Return the (X, Y) coordinate for the center point of the cell that contains the specified text.  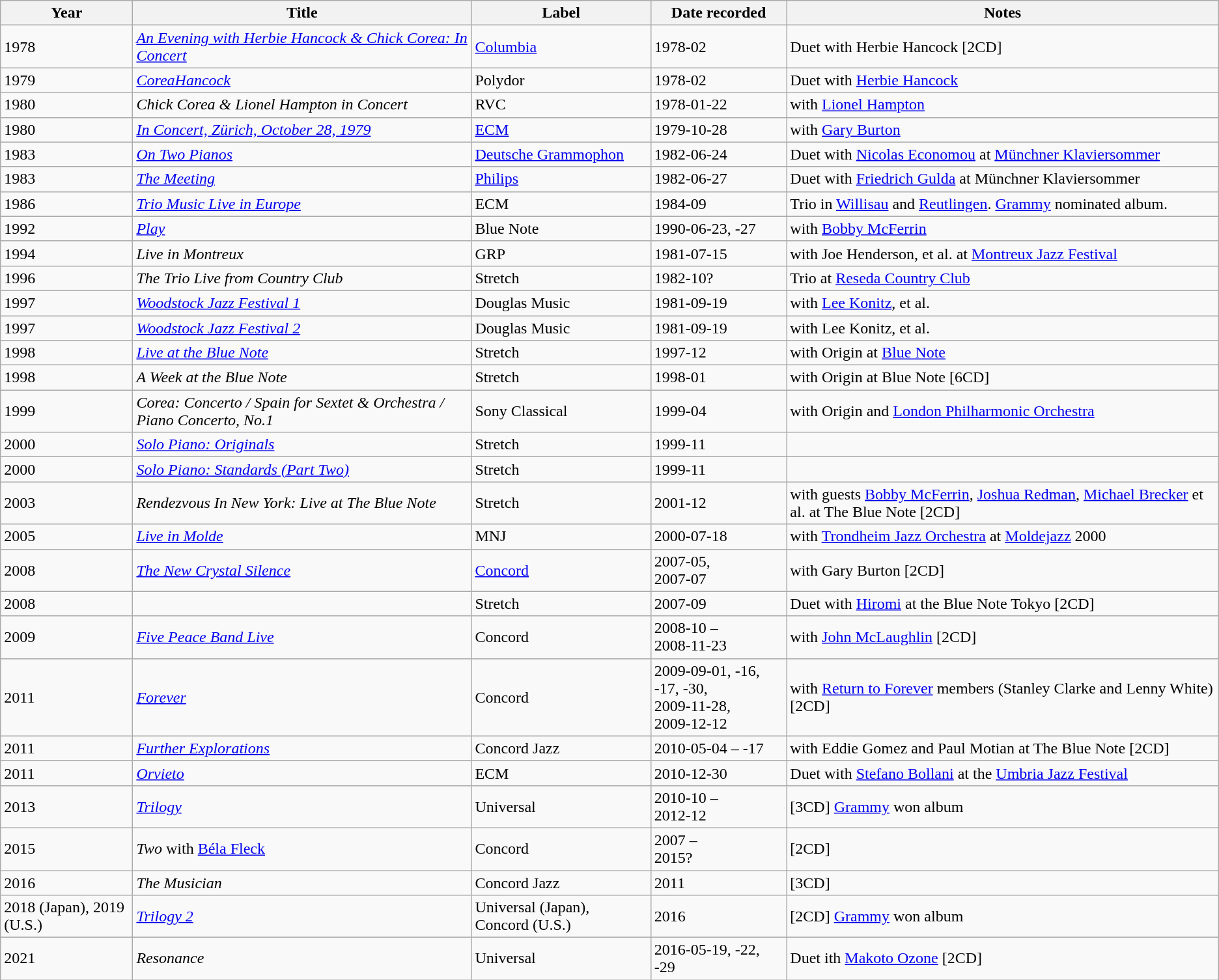
[2CD] (1003, 849)
1982-06-27 (719, 179)
with Origin at Blue Note (1003, 353)
Trio at Reseda Country Club (1003, 278)
Trilogy 2 (302, 917)
2016-05-19, -22, -29 (719, 959)
1986 (66, 204)
The Musician (302, 882)
2007-09 (719, 604)
Chick Corea & Lionel Hampton in Concert (302, 105)
Resonance (302, 959)
Further Explorations (302, 748)
[2CD] Grammy won album (1003, 917)
with Eddie Gomez and Paul Motian at The Blue Note [2CD] (1003, 748)
Notes (1003, 13)
Play (302, 229)
2021 (66, 959)
GRP (561, 253)
2013 (66, 806)
1978-01-22 (719, 105)
1982-10? (719, 278)
In Concert, Zürich, October 28, 1979 (302, 130)
with Return to Forever members (Stanley Clarke and Lenny White) [2CD] (1003, 697)
2018 (Japan), 2019 (U.S.) (66, 917)
Columbia (561, 47)
Forever (302, 697)
Five Peace Band Live (302, 637)
2010-05-04 – -17 (719, 748)
2009-09-01, -16, -17, -30, 2009-11-28, 2009-12-12 (719, 697)
2007 – 2015? (719, 849)
RVC (561, 105)
with Origin and London Philharmonic Orchestra (1003, 412)
1979-10-28 (719, 130)
2007-05, 2007-07 (719, 570)
2008-10 –2008-11-23 (719, 637)
with Lionel Hampton (1003, 105)
Date recorded (719, 13)
Deutsche Grammophon (561, 154)
2010-12-30 (719, 773)
Duet with Friedrich Gulda at Münchner Klaviersommer (1003, 179)
1982-06-24 (719, 154)
Live in Molde (302, 537)
A Week at the Blue Note (302, 378)
with Gary Burton [2CD] (1003, 570)
2009 (66, 637)
Orvieto (302, 773)
The New Crystal Silence (302, 570)
1999 (66, 412)
1994 (66, 253)
Woodstock Jazz Festival 1 (302, 303)
1979 (66, 80)
2010-10 – 2012-12 (719, 806)
An Evening with Herbie Hancock & Chick Corea: In Concert (302, 47)
[3CD] (1003, 882)
with Bobby McFerrin (1003, 229)
with John McLaughlin [2CD] (1003, 637)
Trio in Willisau and Reutlingen. Grammy nominated album. (1003, 204)
with Origin at Blue Note [6CD] (1003, 378)
Philips (561, 179)
1990-06-23, -27 (719, 229)
Duet with Nicolas Economou at Münchner Klaviersommer (1003, 154)
Duet ith Makoto Ozone [2CD] (1003, 959)
Rendezvous In New York: Live at The Blue Note (302, 503)
1984-09 (719, 204)
Two with Béla Fleck (302, 849)
1997-12 (719, 353)
1999-04 (719, 412)
Duet with Herbie Hancock (1003, 80)
Sony Classical (561, 412)
Corea: Concerto / Spain for Sextet & Orchestra / Piano Concerto, No.1 (302, 412)
Label (561, 13)
Live at the Blue Note (302, 353)
Year (66, 13)
2005 (66, 537)
with Joe Henderson, et al. at Montreux Jazz Festival (1003, 253)
[3CD] Grammy won album (1003, 806)
Solo Piano: Originals (302, 445)
Universal (Japan), Concord (U.S.) (561, 917)
Trilogy (302, 806)
MNJ (561, 537)
Duet with Hiromi at the Blue Note Tokyo [2CD] (1003, 604)
with guests Bobby McFerrin, Joshua Redman, Michael Brecker et al. at The Blue Note [2CD] (1003, 503)
1992 (66, 229)
1996 (66, 278)
with Gary Burton (1003, 130)
1978 (66, 47)
Polydor (561, 80)
Duet with Stefano Bollani at the Umbria Jazz Festival (1003, 773)
Solo Piano: Standards (Part Two) (302, 469)
The Meeting (302, 179)
Duet with Herbie Hancock [2CD] (1003, 47)
Blue Note (561, 229)
Trio Music Live in Europe (302, 204)
1998-01 (719, 378)
2003 (66, 503)
with Trondheim Jazz Orchestra at Moldejazz 2000 (1003, 537)
Title (302, 13)
1981-07-15 (719, 253)
The Trio Live from Country Club (302, 278)
On Two Pianos (302, 154)
2000-07-18 (719, 537)
CoreaHancock (302, 80)
Woodstock Jazz Festival 2 (302, 328)
2015 (66, 849)
Live in Montreux (302, 253)
2001-12 (719, 503)
